Capture the cell that displays the provided text and extract its [x, y] central coordinate. 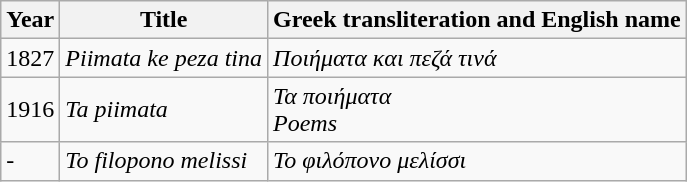
Ta piimata [164, 110]
Ποιήματα και πεζά τινά [478, 58]
1916 [30, 110]
- [30, 161]
Piimata ke peza tina [164, 58]
Title [164, 20]
Greek transliteration and English name [478, 20]
Year [30, 20]
To filopono melissi [164, 161]
Τα ποιήματαPoems [478, 110]
Το φιλόπονο μελίσσι [478, 161]
1827 [30, 58]
